Pinpoint the cell where the given text exists, returning its [x, y] midpoint coordinate. 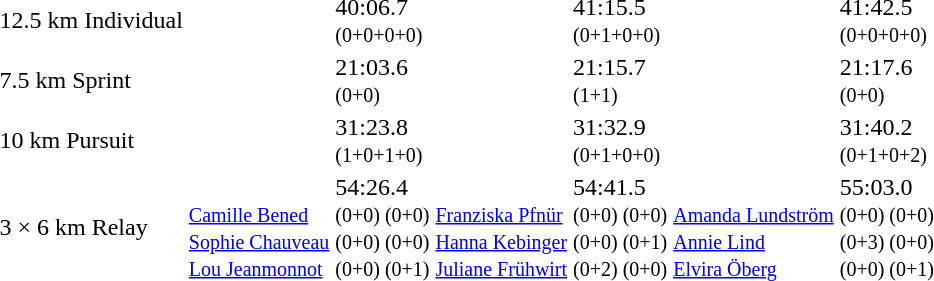
31:23.8(1+0+1+0) [382, 140]
31:32.9(0+1+0+0) [620, 140]
21:15.7(1+1) [620, 80]
21:03.6(0+0) [382, 80]
